Find where the given text appears and provide that cell's center as (x, y) coordinate. 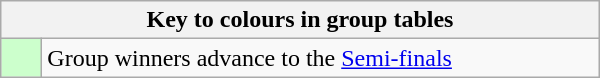
Key to colours in group tables (300, 20)
Group winners advance to the Semi-finals (320, 58)
